From the cell containing the given text, extract its center point as (x, y) coordinate. 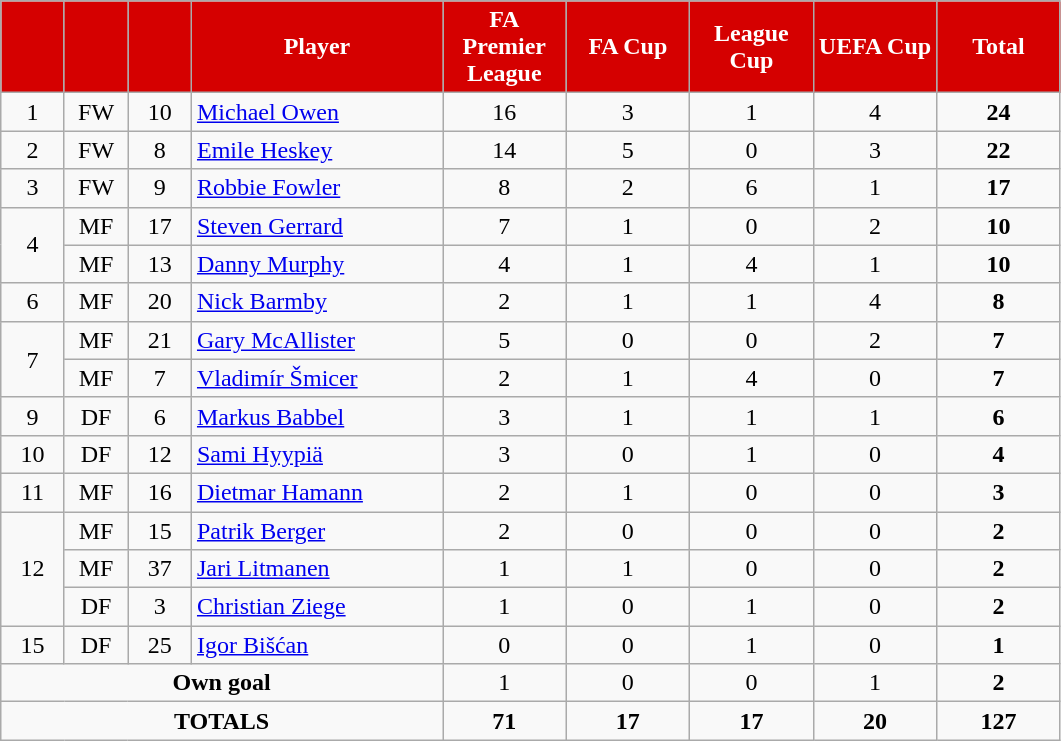
Gary McAllister (316, 340)
37 (160, 569)
UEFA Cup (875, 47)
Emile Heskey (316, 150)
Player (316, 47)
Danny Murphy (316, 264)
Nick Barmby (316, 302)
Patrik Berger (316, 531)
Dietmar Hamann (316, 492)
24 (999, 112)
FA Cup (628, 47)
FA Premier League (504, 47)
Jari Litmanen (316, 569)
71 (504, 721)
14 (504, 150)
Igor Bišćan (316, 645)
Christian Ziege (316, 607)
Robbie Fowler (316, 188)
22 (999, 150)
Sami Hyypiä (316, 454)
Markus Babbel (316, 416)
Total (999, 47)
Michael Owen (316, 112)
Steven Gerrard (316, 226)
127 (999, 721)
League Cup (752, 47)
Vladimír Šmicer (316, 378)
13 (160, 264)
21 (160, 340)
TOTALS (222, 721)
25 (160, 645)
11 (33, 492)
Own goal (222, 683)
